Detect which cell encompasses the target text, then output its (x, y) center coordinate. 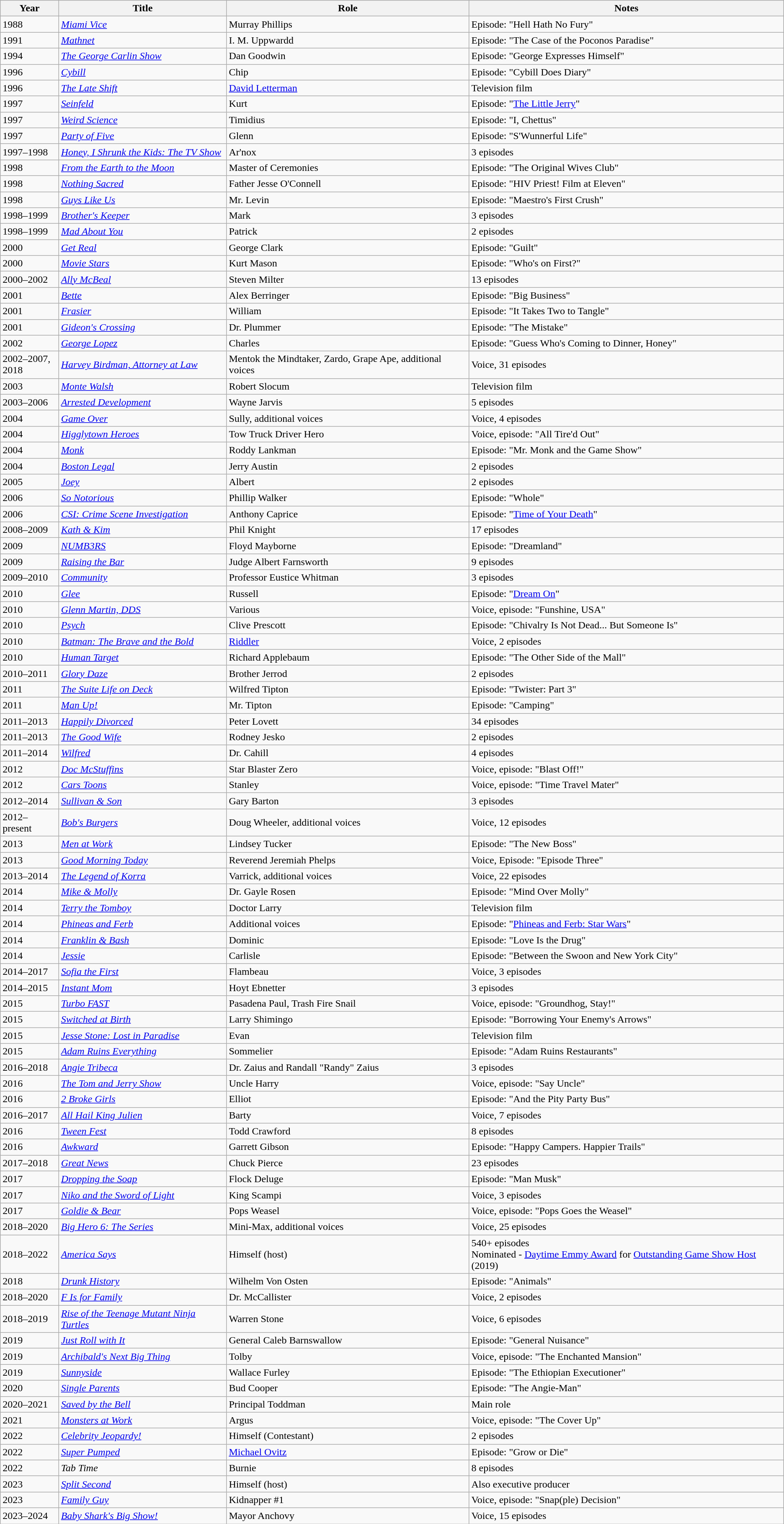
Flambeau (348, 971)
Wilfred (142, 753)
Nothing Sacred (142, 183)
Kath & Kim (142, 530)
Saved by the Bell (142, 1404)
Turbo FAST (142, 1004)
Phineas and Ferb (142, 924)
Voice, 6 episodes (627, 1319)
Ar'nox (348, 152)
Episode: "General Nuisance" (627, 1341)
Dr. McCallister (348, 1297)
Dropping the Soap (142, 1179)
Voice, Episode: "Episode Three" (627, 860)
The George Carlin Show (142, 56)
Garrett Gibson (348, 1147)
Mark (348, 216)
Monk (142, 450)
Various (348, 610)
So Notorious (142, 498)
Instant Mom (142, 987)
Episode: "I, Chettus" (627, 120)
Drunk History (142, 1281)
4 episodes (627, 753)
Great News (142, 1163)
Sommelier (348, 1051)
2012–2014 (29, 801)
Professor Eustice Whitman (348, 578)
Wallace Furley (348, 1372)
Notes (627, 8)
The Late Shift (142, 88)
Varrick, additional voices (348, 876)
The Legend of Korra (142, 876)
Just Roll with It (142, 1341)
2016–2017 (29, 1115)
Doctor Larry (348, 908)
Episode: "Cybill Does Diary" (627, 72)
Hoyt Ebnetter (348, 987)
Raising the Bar (142, 562)
Episode: "George Expresses Himself" (627, 56)
Voice, episode: "Blast Off!" (627, 769)
Men at Work (142, 844)
Episode: "The Mistake" (627, 327)
Switched at Birth (142, 1020)
Episode: "Big Business" (627, 295)
Bud Cooper (348, 1388)
Clive Prescott (348, 625)
Richard Applebaum (348, 657)
Murray Phillips (348, 24)
Larry Shimingo (348, 1020)
Man Up! (142, 705)
Mr. Tipton (348, 705)
Episode: "It Takes Two to Tangle" (627, 311)
2017–2018 (29, 1163)
Star Blaster Zero (348, 769)
17 episodes (627, 530)
Jerry Austin (348, 466)
Dr. Gayle Rosen (348, 892)
2003–2006 (29, 402)
34 episodes (627, 721)
1997–1998 (29, 152)
From the Earth to the Moon (142, 168)
Episode: "S'Wunnerful Life" (627, 136)
Voice, 31 episodes (627, 364)
Niko and the Sword of Light (142, 1195)
Tow Truck Driver Hero (348, 434)
Voice, episode: "Funshine, USA" (627, 610)
Batman: The Brave and the Bold (142, 641)
Wilhelm Von Osten (348, 1281)
The Tom and Jerry Show (142, 1083)
Voice, episode: "Groundhog, Stay!" (627, 1004)
Higglytown Heroes (142, 434)
Episode: "Mind Over Molly" (627, 892)
The Suite Life on Deck (142, 689)
Pasadena Paul, Trash Fire Snail (348, 1004)
Voice, 25 episodes (627, 1227)
Sofia the First (142, 971)
Chip (348, 72)
2003 (29, 386)
Rise of the Teenage Mutant Ninja Turtles (142, 1319)
Glory Daze (142, 673)
Jessie (142, 956)
13 episodes (627, 279)
Super Pumped (142, 1452)
Weird Science (142, 120)
Voice, episode: "The Cover Up" (627, 1420)
2008–2009 (29, 530)
Voice, episode: "Pops Goes the Weasel" (627, 1211)
Episode: "The Angie-Man" (627, 1388)
Episode: "Adam Ruins Restaurants" (627, 1051)
Episode: "Borrowing Your Enemy's Arrows" (627, 1020)
Episode: "Whole" (627, 498)
Warren Stone (348, 1319)
Timidius (348, 120)
Psych (142, 625)
Voice, 7 episodes (627, 1115)
Episode: "Chivalry Is Not Dead... But Someone Is" (627, 625)
Glee (142, 594)
Burnie (348, 1468)
Pops Weasel (348, 1211)
Community (142, 578)
Evan (348, 1036)
CSI: Crime Scene Investigation (142, 514)
Rodney Jesko (348, 737)
King Scampi (348, 1195)
Charles (348, 343)
Franklin & Bash (142, 940)
All Hail King Julien (142, 1115)
Frasier (142, 311)
Angie Tribeca (142, 1067)
Master of Ceremonies (348, 168)
Episode: "Grow or Die" (627, 1452)
Russell (348, 594)
Episode: "The Other Side of the Mall" (627, 657)
Additional voices (348, 924)
Phillip Walker (348, 498)
2000–2002 (29, 279)
Episode: "HIV Priest! Film at Eleven" (627, 183)
1988 (29, 24)
Archibald's Next Big Thing (142, 1356)
Tab Time (142, 1468)
Steven Milter (348, 279)
Family Guy (142, 1500)
Terry the Tomboy (142, 908)
F Is for Family (142, 1297)
Judge Albert Farnsworth (348, 562)
Sunnyside (142, 1372)
Sully, additional voices (348, 418)
Mike & Molly (142, 892)
Cybill (142, 72)
Lindsey Tucker (348, 844)
Kurt (348, 104)
2002–2007,2018 (29, 364)
Mad About You (142, 232)
Dr. Zaius and Randall "Randy" Zaius (348, 1067)
George Clark (348, 248)
Stanley (348, 785)
2018–2022 (29, 1254)
Himself (Contestant) (348, 1436)
Riddler (348, 641)
Episode: "Man Musk" (627, 1179)
Anthony Caprice (348, 514)
Voice, episode: "Snap(ple) Decision" (627, 1500)
Monsters at Work (142, 1420)
Arrested Development (142, 402)
Tween Fest (142, 1131)
Brother Jerrod (348, 673)
Jesse Stone: Lost in Paradise (142, 1036)
Argus (348, 1420)
Dr. Cahill (348, 753)
Bette (142, 295)
Miami Vice (142, 24)
2020 (29, 1388)
Baby Shark's Big Show! (142, 1516)
Honey, I Shrunk the Kids: The TV Show (142, 152)
General Caleb Barnswallow (348, 1341)
Doc McStuffins (142, 769)
Gary Barton (348, 801)
NUMB3RS (142, 546)
Episode: "Between the Swoon and New York City" (627, 956)
Joey (142, 482)
America Says (142, 1254)
2021 (29, 1420)
Flock Deluge (348, 1179)
Chuck Pierce (348, 1163)
Episode: "Time of Your Death" (627, 514)
Get Real (142, 248)
Episode: "Animals" (627, 1281)
Movie Stars (142, 263)
Cars Toons (142, 785)
Role (348, 8)
Tolby (348, 1356)
Episode: "Camping" (627, 705)
Voice, episode: "All Tire'd Out" (627, 434)
Also executive producer (627, 1484)
Voice, episode: "Time Travel Mater" (627, 785)
Elliot (348, 1099)
Todd Crawford (348, 1131)
2018–2019 (29, 1319)
Episode: "The New Boss" (627, 844)
Robert Slocum (348, 386)
2005 (29, 482)
Harvey Birdman, Attorney at Law (142, 364)
2013–2014 (29, 876)
Voice, 12 episodes (627, 823)
Party of Five (142, 136)
Uncle Harry (348, 1083)
2023–2024 (29, 1516)
Episode: "Maestro's First Crush" (627, 200)
Episode: "Love Is the Drug" (627, 940)
David Letterman (348, 88)
Sullivan & Son (142, 801)
Dr. Plummer (348, 327)
Dominic (348, 940)
2002 (29, 343)
2014–2015 (29, 987)
Albert (348, 482)
Phil Knight (348, 530)
Single Parents (142, 1388)
Human Target (142, 657)
Title (142, 8)
Good Morning Today (142, 860)
Episode: "Dreamland" (627, 546)
Brother's Keeper (142, 216)
2010–2011 (29, 673)
Episode: "Guess Who's Coming to Dinner, Honey" (627, 343)
I. M. Uppwardd (348, 40)
Episode: "Phineas and Ferb: Star Wars" (627, 924)
Episode: "The Original Wives Club" (627, 168)
Monte Walsh (142, 386)
Big Hero 6: The Series (142, 1227)
Episode: "Dream On" (627, 594)
Episode: "Guilt" (627, 248)
Floyd Mayborne (348, 546)
Voice, episode: "Say Uncle" (627, 1083)
Split Second (142, 1484)
Kidnapper #1 (348, 1500)
Reverend Jeremiah Phelps (348, 860)
Wilfred Tipton (348, 689)
Episode: "The Ethiopian Executioner" (627, 1372)
Episode: "And the Pity Party Bus" (627, 1099)
Voice, episode: "The Enchanted Mansion" (627, 1356)
Gideon's Crossing (142, 327)
Game Over (142, 418)
2020–2021 (29, 1404)
Voice, 15 episodes (627, 1516)
9 episodes (627, 562)
Principal Toddman (348, 1404)
Mentok the Mindtaker, Zardo, Grape Ape, additional voices (348, 364)
Carlisle (348, 956)
William (348, 311)
540+ episodesNominated - Daytime Emmy Award for Outstanding Game Show Host (2019) (627, 1254)
2 Broke Girls (142, 1099)
Alex Berringer (348, 295)
Episode: "Who's on First?" (627, 263)
Episode: "Mr. Monk and the Game Show" (627, 450)
Voice, 4 episodes (627, 418)
Patrick (348, 232)
Episode: "Hell Hath No Fury" (627, 24)
Episode: "Twister: Part 3" (627, 689)
2018 (29, 1281)
The Good Wife (142, 737)
Mini-Max, additional voices (348, 1227)
Guys Like Us (142, 200)
2016–2018 (29, 1067)
Awkward (142, 1147)
Voice, 22 episodes (627, 876)
Peter Lovett (348, 721)
1994 (29, 56)
Episode: "Happy Campers. Happier Trails" (627, 1147)
Michael Ovitz (348, 1452)
Glenn Martin, DDS (142, 610)
George Lopez (142, 343)
Main role (627, 1404)
Ally McBeal (142, 279)
Roddy Lankman (348, 450)
Mathnet (142, 40)
Wayne Jarvis (348, 402)
Seinfeld (142, 104)
Barty (348, 1115)
2012–present (29, 823)
Dan Goodwin (348, 56)
Goldie & Bear (142, 1211)
Bob's Burgers (142, 823)
Adam Ruins Everything (142, 1051)
Episode: "The Case of the Poconos Paradise" (627, 40)
2011–2014 (29, 753)
2009–2010 (29, 578)
2014–2017 (29, 971)
Mayor Anchovy (348, 1516)
Mr. Levin (348, 200)
Celebrity Jeopardy! (142, 1436)
23 episodes (627, 1163)
Kurt Mason (348, 263)
5 episodes (627, 402)
Episode: "The Little Jerry" (627, 104)
Boston Legal (142, 466)
Doug Wheeler, additional voices (348, 823)
1991 (29, 40)
Year (29, 8)
Father Jesse O'Connell (348, 183)
Happily Divorced (142, 721)
Glenn (348, 136)
